Capture the cell that displays the provided text and extract its (X, Y) central coordinate. 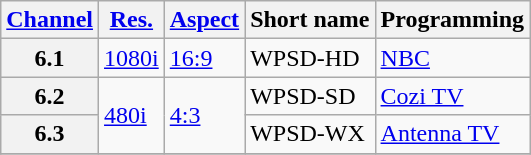
6.3 (50, 134)
Antenna TV (452, 134)
Res. (132, 20)
WPSD-WX (310, 134)
16:9 (204, 58)
480i (132, 115)
6.1 (50, 58)
Short name (310, 20)
NBC (452, 58)
6.2 (50, 96)
WPSD-HD (310, 58)
Programming (452, 20)
1080i (132, 58)
Channel (50, 20)
Aspect (204, 20)
WPSD-SD (310, 96)
Cozi TV (452, 96)
4:3 (204, 115)
